Return (X, Y) of the center of cell containing provided text 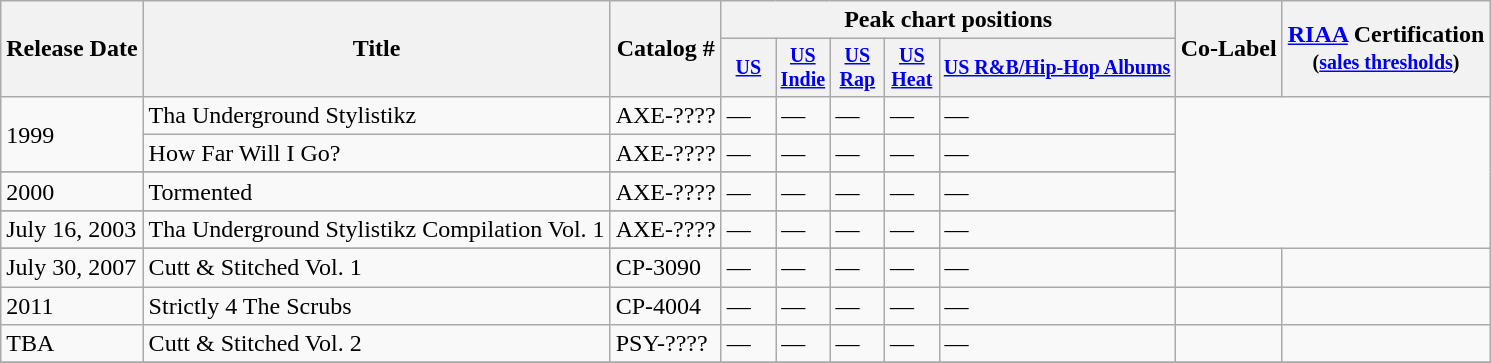
How Far Will I Go? (376, 153)
Title (376, 49)
US (748, 68)
July 16, 2003 (72, 229)
US Indie (803, 68)
RIAA Certification(sales thresholds) (1386, 49)
TBA (72, 344)
Release Date (72, 49)
Strictly 4 The Scrubs (376, 306)
CP-3090 (666, 268)
PSY-???? (666, 344)
Catalog # (666, 49)
US R&B/Hip-Hop Albums (1057, 68)
Tha Underground Stylistikz Compilation Vol. 1 (376, 229)
1999 (72, 134)
CP-4004 (666, 306)
Tha Underground Stylistikz (376, 115)
Co-Label (1228, 49)
Cutt & Stitched Vol. 1 (376, 268)
2000 (72, 191)
2011 (72, 306)
Cutt & Stitched Vol. 2 (376, 344)
July 30, 2007 (72, 268)
Tormented (376, 191)
US Rap (857, 68)
US Heat (912, 68)
Peak chart positions (948, 20)
